Provide the (x, y) coordinate of the cell's center where the given text is located.  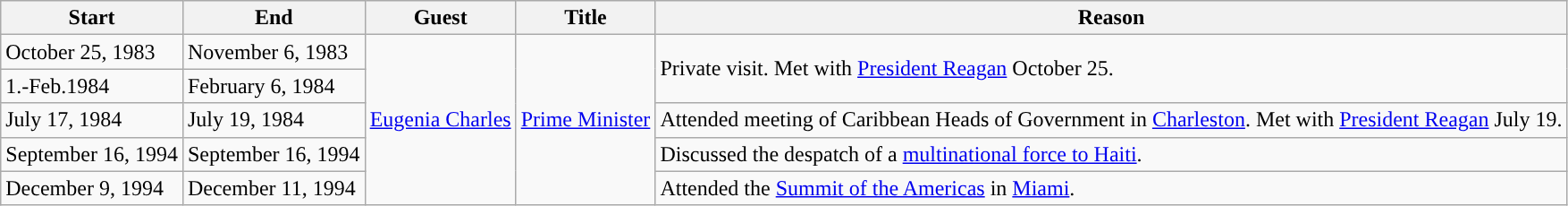
Discussed the despatch of a multinational force to Haiti. (1111, 154)
Eugenia Charles (440, 120)
February 6, 1984 (274, 86)
October 25, 1983 (92, 52)
July 17, 1984 (92, 120)
End (274, 18)
Attended meeting of Caribbean Heads of Government in Charleston. Met with President Reagan July 19. (1111, 120)
Reason (1111, 18)
Attended the Summit of the Americas in Miami. (1111, 188)
December 11, 1994 (274, 188)
Start (92, 18)
Prime Minister (586, 120)
Private visit. Met with President Reagan October 25. (1111, 69)
Guest (440, 18)
July 19, 1984 (274, 120)
December 9, 1994 (92, 188)
November 6, 1983 (274, 52)
Title (586, 18)
1.-Feb.1984 (92, 86)
